Identify which cell holds the provided text, then report its (X, Y) central coordinate. 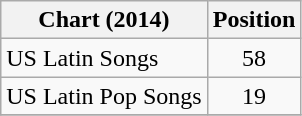
58 (254, 58)
Position (254, 20)
Chart (2014) (104, 20)
US Latin Pop Songs (104, 96)
US Latin Songs (104, 58)
19 (254, 96)
